Scan for the cell matching the given text and deliver its [x, y] coordinate at center. 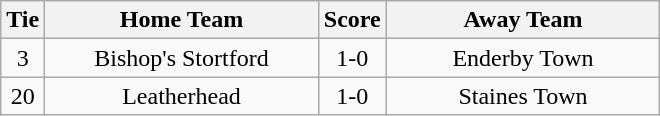
Bishop's Stortford [182, 58]
Home Team [182, 20]
3 [23, 58]
Staines Town [523, 96]
Enderby Town [523, 58]
Score [352, 20]
Tie [23, 20]
Away Team [523, 20]
Leatherhead [182, 96]
20 [23, 96]
